Capture the cell that displays the provided text and extract its [x, y] central coordinate. 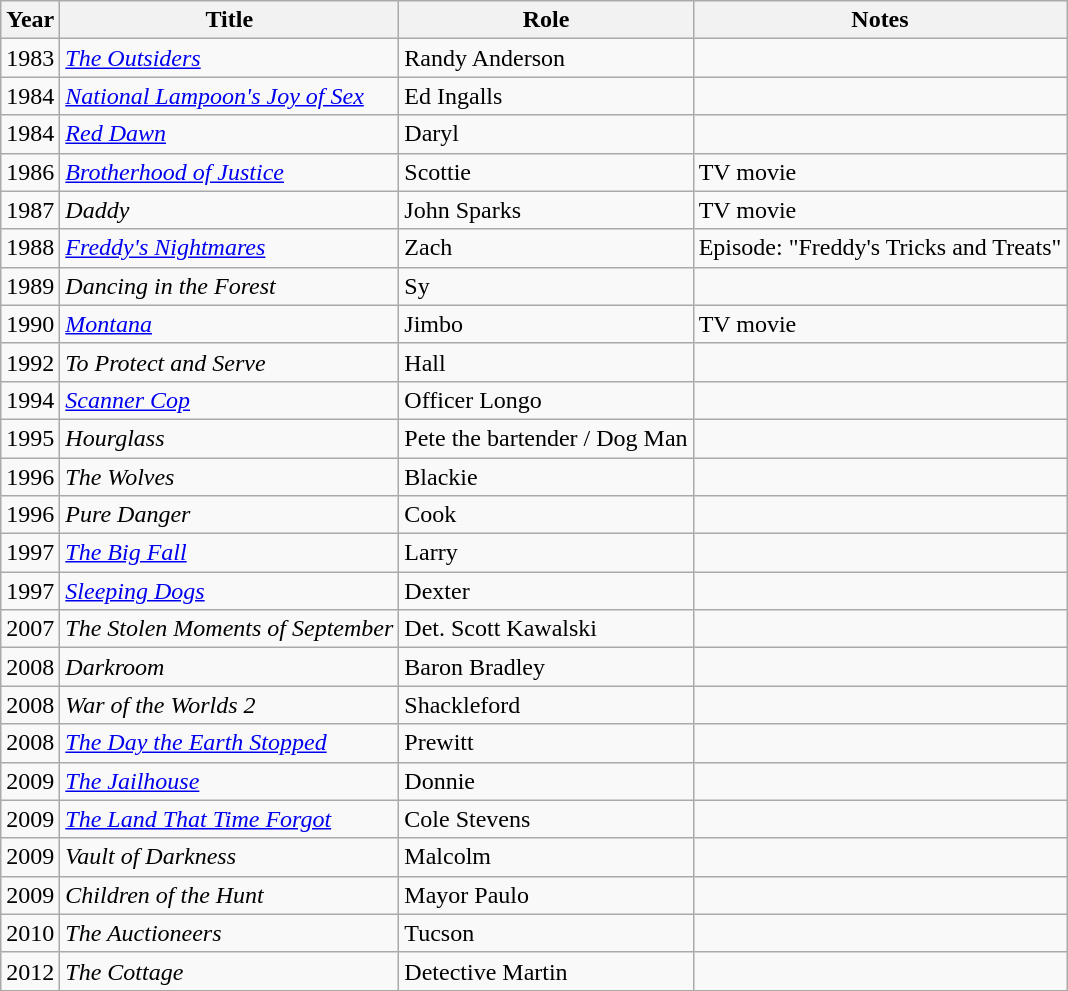
War of the Worlds 2 [230, 705]
Red Dawn [230, 134]
Title [230, 20]
The Outsiders [230, 58]
1990 [30, 324]
Hall [546, 362]
Scottie [546, 172]
The Day the Earth Stopped [230, 743]
1987 [30, 210]
Daddy [230, 210]
1995 [30, 438]
National Lampoon's Joy of Sex [230, 96]
Tucson [546, 933]
Vault of Darkness [230, 857]
The Auctioneers [230, 933]
Darkroom [230, 667]
Pete the bartender / Dog Man [546, 438]
Detective Martin [546, 971]
Mayor Paulo [546, 895]
Blackie [546, 477]
Randy Anderson [546, 58]
1992 [30, 362]
Dancing in the Forest [230, 286]
The Big Fall [230, 553]
Episode: "Freddy's Tricks and Treats" [880, 248]
Brotherhood of Justice [230, 172]
Baron Bradley [546, 667]
Prewitt [546, 743]
Donnie [546, 781]
John Sparks [546, 210]
Zach [546, 248]
1989 [30, 286]
Role [546, 20]
Dexter [546, 591]
1988 [30, 248]
Hourglass [230, 438]
1994 [30, 400]
2012 [30, 971]
The Cottage [230, 971]
Malcolm [546, 857]
Shackleford [546, 705]
Larry [546, 553]
To Protect and Serve [230, 362]
Sy [546, 286]
Pure Danger [230, 515]
Officer Longo [546, 400]
The Stolen Moments of September [230, 629]
Scanner Cop [230, 400]
Children of the Hunt [230, 895]
The Land That Time Forgot [230, 819]
Notes [880, 20]
2007 [30, 629]
1983 [30, 58]
Ed Ingalls [546, 96]
Montana [230, 324]
1986 [30, 172]
Det. Scott Kawalski [546, 629]
Cook [546, 515]
Daryl [546, 134]
The Wolves [230, 477]
The Jailhouse [230, 781]
Year [30, 20]
2010 [30, 933]
Cole Stevens [546, 819]
Sleeping Dogs [230, 591]
Freddy's Nightmares [230, 248]
Jimbo [546, 324]
